Search for the cell housing the specified text and yield its [x, y] center coordinate. 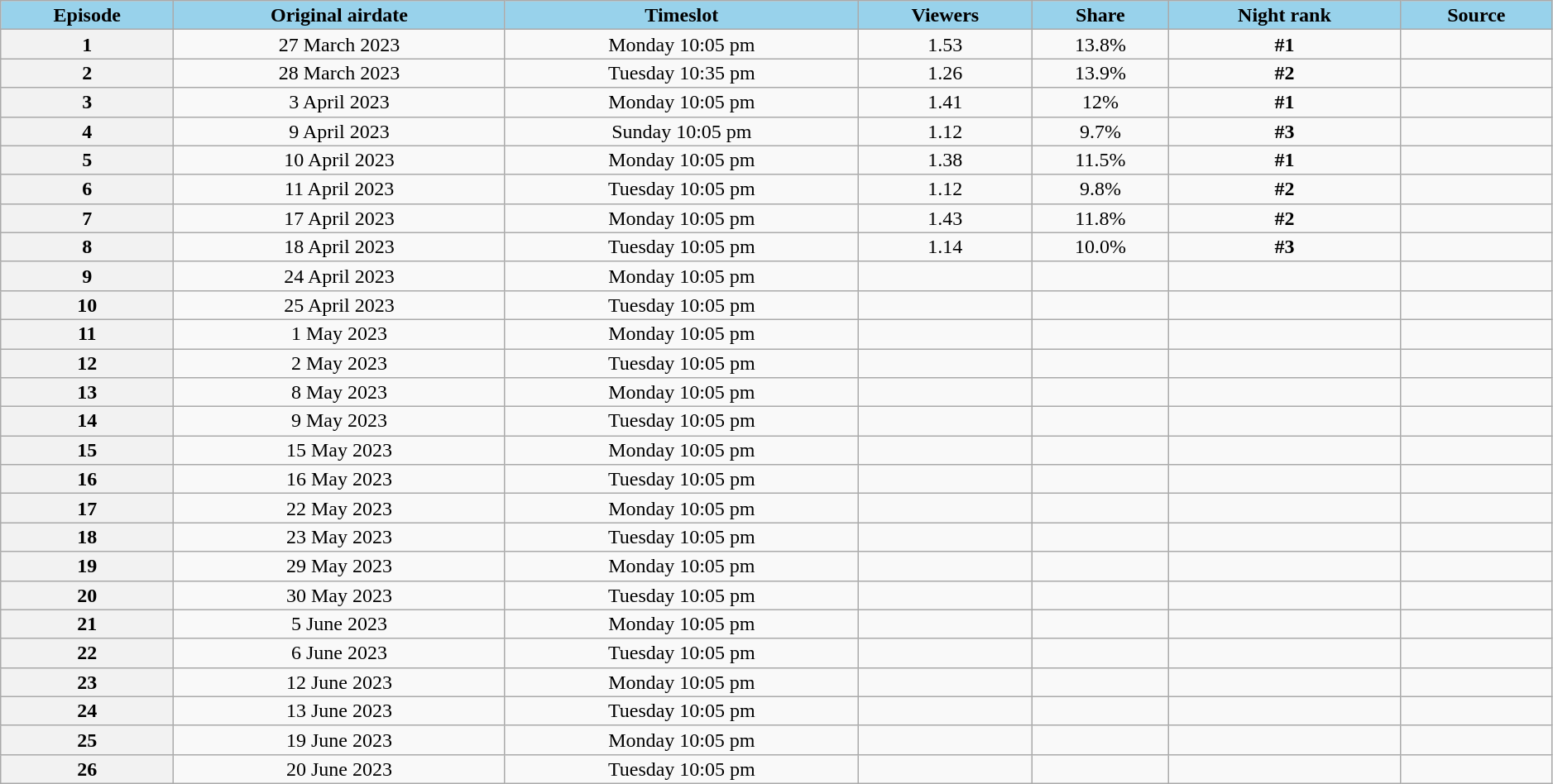
11 April 2023 [339, 189]
5 [88, 160]
13.8% [1100, 45]
15 May 2023 [339, 450]
12 [88, 364]
6 [88, 189]
1.53 [945, 45]
6 June 2023 [339, 653]
15 [88, 450]
9.7% [1100, 131]
2 [88, 73]
18 April 2023 [339, 246]
9 [88, 276]
4 [88, 131]
24 [88, 711]
19 [88, 566]
19 June 2023 [339, 739]
5 June 2023 [339, 624]
26 [88, 769]
1 May 2023 [339, 334]
Sunday 10:05 pm [682, 131]
1.14 [945, 246]
Night rank [1285, 15]
10.0% [1100, 246]
11.8% [1100, 218]
1.38 [945, 160]
29 May 2023 [339, 566]
28 March 2023 [339, 73]
11.5% [1100, 160]
30 May 2023 [339, 595]
3 April 2023 [339, 103]
Tuesday 10:35 pm [682, 73]
2 May 2023 [339, 364]
Original airdate [339, 15]
1 [88, 45]
23 May 2023 [339, 538]
8 [88, 246]
13 June 2023 [339, 711]
13.9% [1100, 73]
24 April 2023 [339, 276]
18 [88, 538]
9.8% [1100, 189]
17 April 2023 [339, 218]
Timeslot [682, 15]
1.41 [945, 103]
13 [88, 392]
10 [88, 304]
20 June 2023 [339, 769]
25 [88, 739]
Viewers [945, 15]
25 April 2023 [339, 304]
11 [88, 334]
10 April 2023 [339, 160]
12% [1100, 103]
Episode [88, 15]
1.43 [945, 218]
17 [88, 508]
Share [1100, 15]
9 April 2023 [339, 131]
Source [1476, 15]
23 [88, 681]
16 [88, 480]
22 May 2023 [339, 508]
21 [88, 624]
1.26 [945, 73]
16 May 2023 [339, 480]
9 May 2023 [339, 422]
3 [88, 103]
12 June 2023 [339, 681]
8 May 2023 [339, 392]
20 [88, 595]
14 [88, 422]
22 [88, 653]
7 [88, 218]
27 March 2023 [339, 45]
